Output the (X, Y) coordinate of the center of the cell containing the given text.  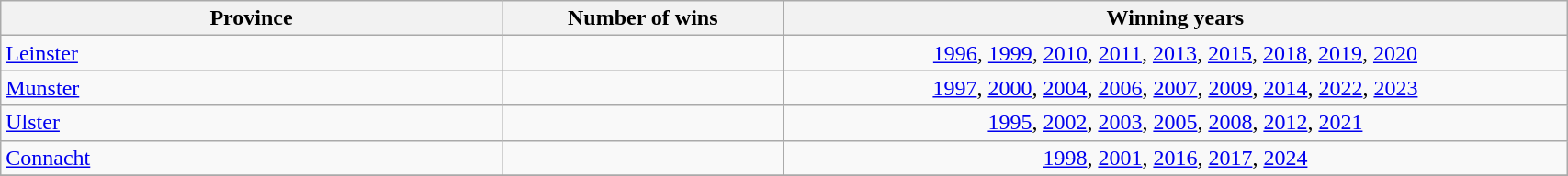
1997, 2000, 2004, 2006, 2007, 2009, 2014, 2022, 2023 (1175, 88)
Ulster (252, 123)
Province (252, 18)
Connacht (252, 158)
Number of wins (643, 18)
Winning years (1175, 18)
1998, 2001, 2016, 2017, 2024 (1175, 158)
Munster (252, 88)
1996, 1999, 2010, 2011, 2013, 2015, 2018, 2019, 2020 (1175, 53)
1995, 2002, 2003, 2005, 2008, 2012, 2021 (1175, 123)
Leinster (252, 53)
